Output the [X, Y] coordinate of the center of the cell containing the given text.  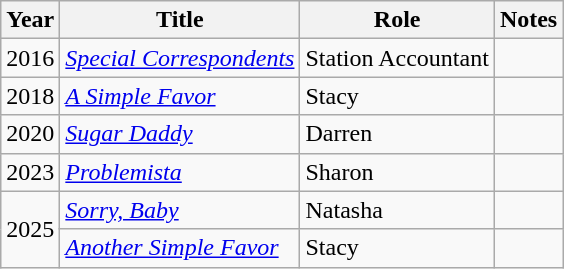
Role [397, 20]
Sugar Daddy [180, 134]
Problemista [180, 172]
Station Accountant [397, 58]
2023 [30, 172]
Sorry, Baby [180, 210]
2020 [30, 134]
Sharon [397, 172]
Notes [528, 20]
2025 [30, 229]
Another Simple Favor [180, 248]
Darren [397, 134]
Special Correspondents [180, 58]
2018 [30, 96]
Title [180, 20]
2016 [30, 58]
Year [30, 20]
A Simple Favor [180, 96]
Natasha [397, 210]
